Search for the cell housing the specified text and yield its [X, Y] center coordinate. 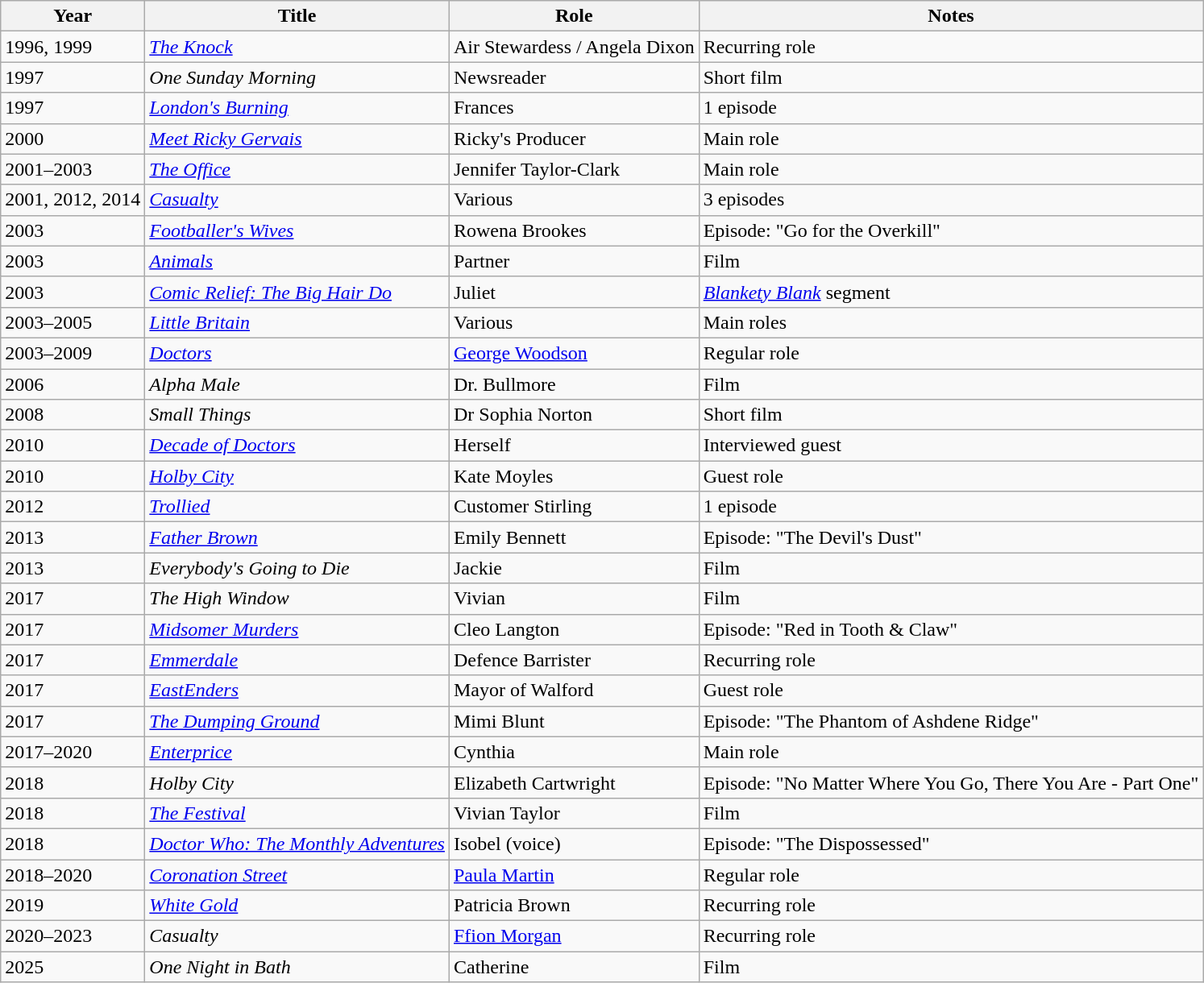
Ffion Morgan [574, 936]
Frances [574, 108]
Footballer's Wives [297, 230]
The High Window [297, 599]
George Woodson [574, 353]
2012 [73, 507]
The Knock [297, 47]
Episode: "The Dispossessed" [951, 844]
Midsomer Murders [297, 629]
White Gold [297, 906]
Trollied [297, 507]
2001, 2012, 2014 [73, 200]
Interviewed guest [951, 446]
2001–2003 [73, 169]
Title [297, 16]
Kate Moyles [574, 476]
Herself [574, 446]
Animals [297, 261]
One Night in Bath [297, 967]
Episode: "The Phantom of Ashdene Ridge" [951, 721]
Meet Ricky Gervais [297, 139]
3 episodes [951, 200]
Partner [574, 261]
Vivian Taylor [574, 813]
One Sunday Morning [297, 77]
Customer Stirling [574, 507]
2020–2023 [73, 936]
Dr. Bullmore [574, 384]
Defence Barrister [574, 660]
Jackie [574, 568]
2025 [73, 967]
Role [574, 16]
Enterprice [297, 752]
Notes [951, 16]
Episode: "The Devil's Dust" [951, 537]
2017–2020 [73, 752]
Ricky's Producer [574, 139]
2018–2020 [73, 874]
Doctor Who: The Monthly Adventures [297, 844]
Coronation Street [297, 874]
The Dumping Ground [297, 721]
Patricia Brown [574, 906]
Jennifer Taylor-Clark [574, 169]
Air Stewardess / Angela Dixon [574, 47]
London's Burning [297, 108]
Dr Sophia Norton [574, 415]
2008 [73, 415]
Newsreader [574, 77]
Blankety Blank segment [951, 292]
Little Britain [297, 322]
The Office [297, 169]
Alpha Male [297, 384]
EastEnders [297, 691]
Episode: "Red in Tooth & Claw" [951, 629]
2003–2009 [73, 353]
2019 [73, 906]
Emmerdale [297, 660]
Isobel (voice) [574, 844]
Main roles [951, 322]
Elizabeth Cartwright [574, 782]
2003–2005 [73, 322]
Episode: "Go for the Overkill" [951, 230]
Juliet [574, 292]
Cynthia [574, 752]
Rowena Brookes [574, 230]
2000 [73, 139]
The Festival [297, 813]
1996, 1999 [73, 47]
Mayor of Walford [574, 691]
Everybody's Going to Die [297, 568]
Episode: "No Matter Where You Go, There You Are - Part One" [951, 782]
Decade of Doctors [297, 446]
Emily Bennett [574, 537]
Comic Relief: The Big Hair Do [297, 292]
Vivian [574, 599]
2006 [73, 384]
Doctors [297, 353]
Small Things [297, 415]
Cleo Langton [574, 629]
Mimi Blunt [574, 721]
Catherine [574, 967]
Paula Martin [574, 874]
Father Brown [297, 537]
Year [73, 16]
